Identify which cell holds the provided text, then report its [X, Y] central coordinate. 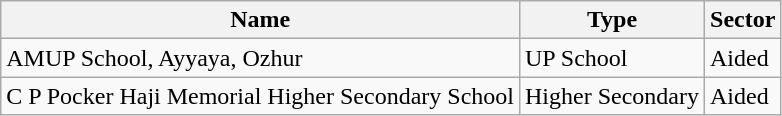
Name [260, 20]
UP School [612, 58]
Higher Secondary [612, 96]
AMUP School, Ayyaya, Ozhur [260, 58]
Type [612, 20]
C P Pocker Haji Memorial Higher Secondary School [260, 96]
Sector [743, 20]
